Scan for the cell matching the given text and deliver its (x, y) coordinate at center. 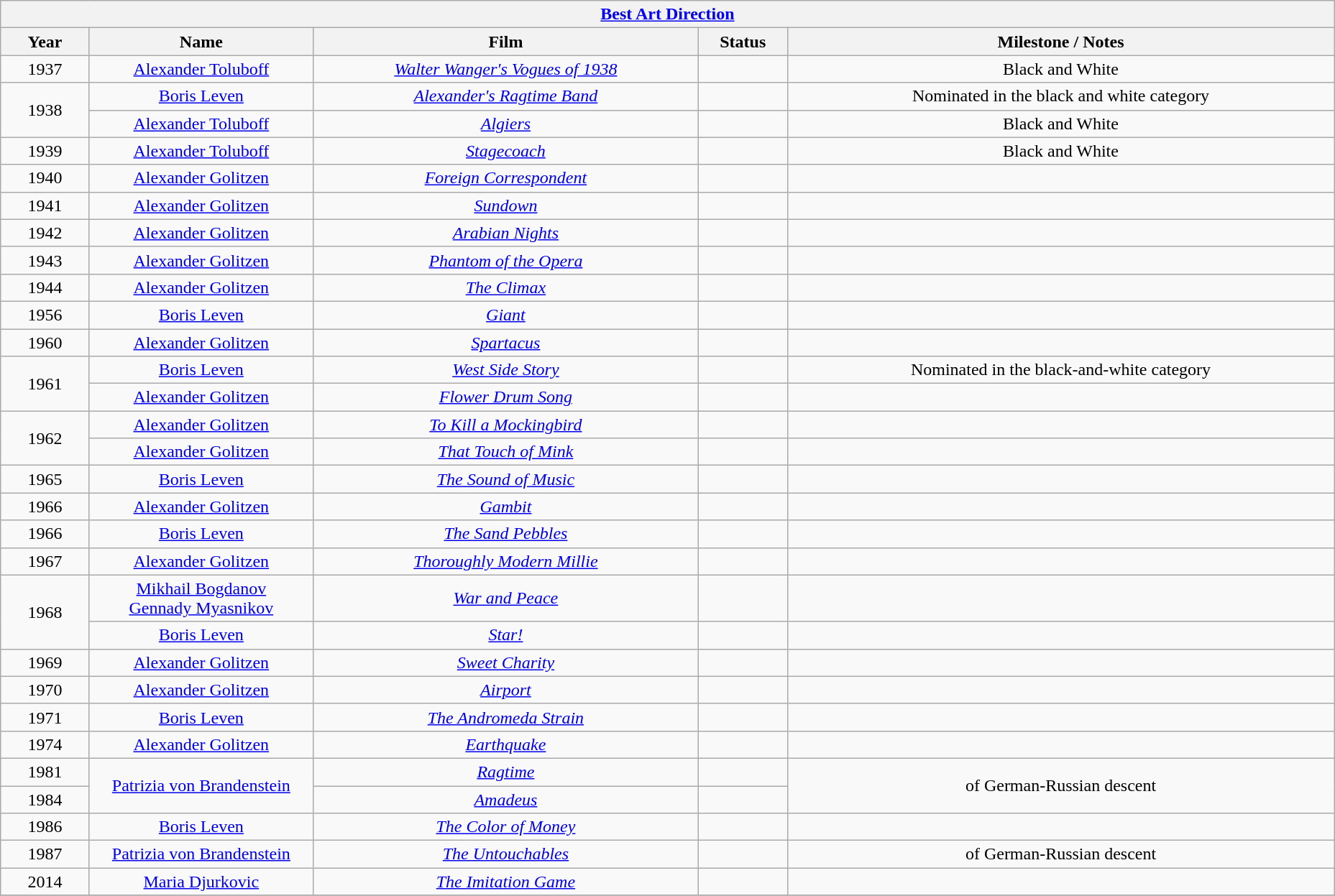
Year (45, 42)
1956 (45, 315)
1938 (45, 110)
The Color of Money (505, 827)
To Kill a Mockingbird (505, 425)
1984 (45, 800)
Foreign Correspondent (505, 178)
Gambit (505, 507)
1940 (45, 178)
Sweet Charity (505, 662)
Earthquake (505, 744)
1968 (45, 612)
1969 (45, 662)
1961 (45, 384)
Phantom of the Opera (505, 260)
1943 (45, 260)
Amadeus (505, 800)
1941 (45, 205)
1971 (45, 717)
Ragtime (505, 772)
Walter Wanger's Vogues of 1938 (505, 69)
Spartacus (505, 343)
Flower Drum Song (505, 397)
1987 (45, 854)
Sundown (505, 205)
1986 (45, 827)
Thoroughly Modern Millie (505, 561)
1981 (45, 772)
1939 (45, 151)
War and Peace (505, 598)
The Untouchables (505, 854)
Airport (505, 690)
Film (505, 42)
That Touch of Mink (505, 452)
1970 (45, 690)
1967 (45, 561)
Star! (505, 635)
The Sand Pebbles (505, 534)
The Sound of Music (505, 479)
1942 (45, 233)
1962 (45, 438)
Arabian Nights (505, 233)
Milestone / Notes (1061, 42)
Alexander's Ragtime Band (505, 96)
1974 (45, 744)
Nominated in the black and white category (1061, 96)
1960 (45, 343)
1937 (45, 69)
Maria Djurkovic (201, 882)
Best Art Direction (667, 14)
The Climax (505, 287)
Status (743, 42)
Giant (505, 315)
Nominated in the black-and-white category (1061, 370)
Algiers (505, 124)
The Imitation Game (505, 882)
Mikhail BogdanovGennady Myasnikov (201, 598)
2014 (45, 882)
The Andromeda Strain (505, 717)
Stagecoach (505, 151)
Name (201, 42)
1965 (45, 479)
1944 (45, 287)
West Side Story (505, 370)
